From the cell containing the given text, extract its center point as (x, y) coordinate. 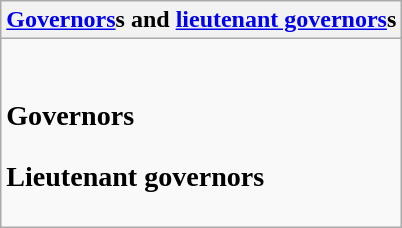
Governorss and lieutenant governorss (202, 20)
GovernorsLieutenant governors (202, 133)
